Identify which cell holds the provided text, then report its [X, Y] central coordinate. 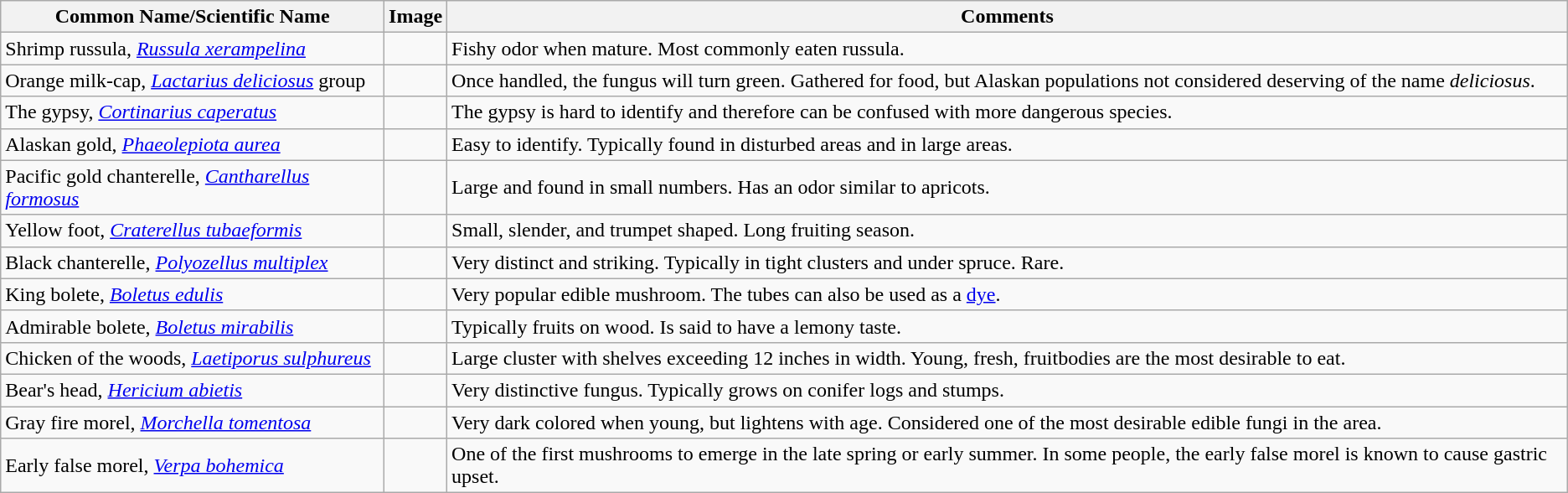
Once handled, the fungus will turn green. Gathered for food, but Alaskan populations not considered deserving of the name deliciosus. [1008, 80]
Yellow foot, Craterellus tubaeformis [193, 231]
Large cluster with shelves exceeding 12 inches in width. Young, fresh, fruitbodies are the most desirable to eat. [1008, 358]
The gypsy is hard to identify and therefore can be confused with more dangerous species. [1008, 112]
Black chanterelle, Polyozellus multiplex [193, 262]
Easy to identify. Typically found in disturbed areas and in large areas. [1008, 144]
Shrimp russula, Russula xerampelina [193, 49]
Admirable bolete, Boletus mirabilis [193, 326]
Very popular edible mushroom. The tubes can also be used as a dye. [1008, 294]
Small, slender, and trumpet shaped. Long fruiting season. [1008, 231]
Comments [1008, 17]
Large and found in small numbers. Has an odor similar to apricots. [1008, 188]
Common Name/Scientific Name [193, 17]
Very distinctive fungus. Typically grows on conifer logs and stumps. [1008, 390]
Orange milk-cap, Lactarius deliciosus group [193, 80]
Early false morel, Verpa bohemica [193, 466]
Typically fruits on wood. Is said to have a lemony taste. [1008, 326]
Very distinct and striking. Typically in tight clusters and under spruce. Rare. [1008, 262]
Image [415, 17]
One of the first mushrooms to emerge in the late spring or early summer. In some people, the early false morel is known to cause gastric upset. [1008, 466]
Fishy odor when mature. Most commonly eaten russula. [1008, 49]
Gray fire morel, Morchella tomentosa [193, 422]
Pacific gold chanterelle, Cantharellus formosus [193, 188]
Alaskan gold, Phaeolepiota aurea [193, 144]
Very dark colored when young, but lightens with age. Considered one of the most desirable edible fungi in the area. [1008, 422]
King bolete, Boletus edulis [193, 294]
Bear's head, Hericium abietis [193, 390]
The gypsy, Cortinarius caperatus [193, 112]
Chicken of the woods, Laetiporus sulphureus [193, 358]
